Scan for the cell matching the given text and deliver its [x, y] coordinate at center. 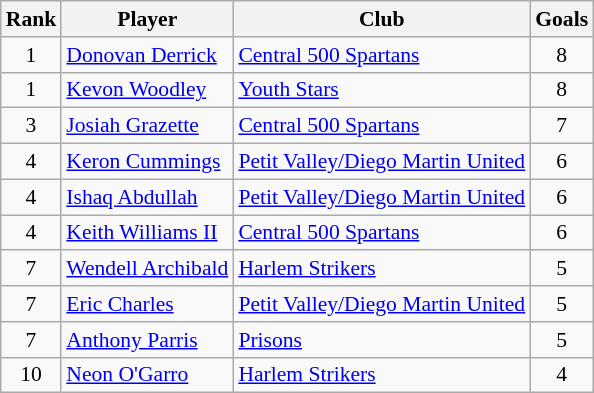
Keron Cummings [147, 162]
Ishaq Abdullah [147, 197]
Prisons [382, 340]
Anthony Parris [147, 340]
Kevon Woodley [147, 90]
Wendell Archibald [147, 269]
Player [147, 19]
3 [32, 126]
Rank [32, 19]
Keith Williams II [147, 233]
Eric Charles [147, 304]
Youth Stars [382, 90]
Club [382, 19]
10 [32, 375]
Goals [562, 19]
Neon O'Garro [147, 375]
Josiah Grazette [147, 126]
Donovan Derrick [147, 55]
